Extract the [x, y] coordinate from the center of the cell holding the provided text.  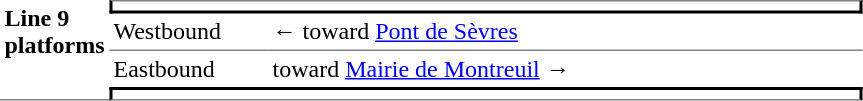
← toward Pont de Sèvres [565, 33]
toward Mairie de Montreuil → [565, 69]
Eastbound [188, 69]
Line 9 platforms [54, 50]
Westbound [188, 33]
